From the cell containing the given text, extract its center point as [x, y] coordinate. 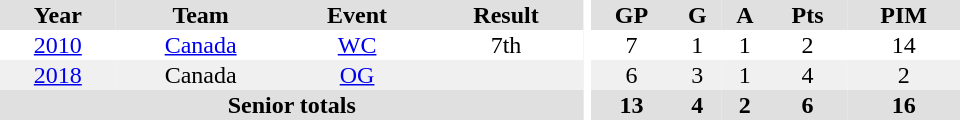
WC [358, 45]
16 [904, 105]
A [745, 15]
3 [698, 75]
13 [631, 105]
7th [506, 45]
Result [506, 15]
Event [358, 15]
Pts [808, 15]
G [698, 15]
PIM [904, 15]
Senior totals [292, 105]
GP [631, 15]
OG [358, 75]
Year [58, 15]
2010 [58, 45]
Team [201, 15]
7 [631, 45]
14 [904, 45]
2018 [58, 75]
